Search for the cell housing the specified text and yield its [x, y] center coordinate. 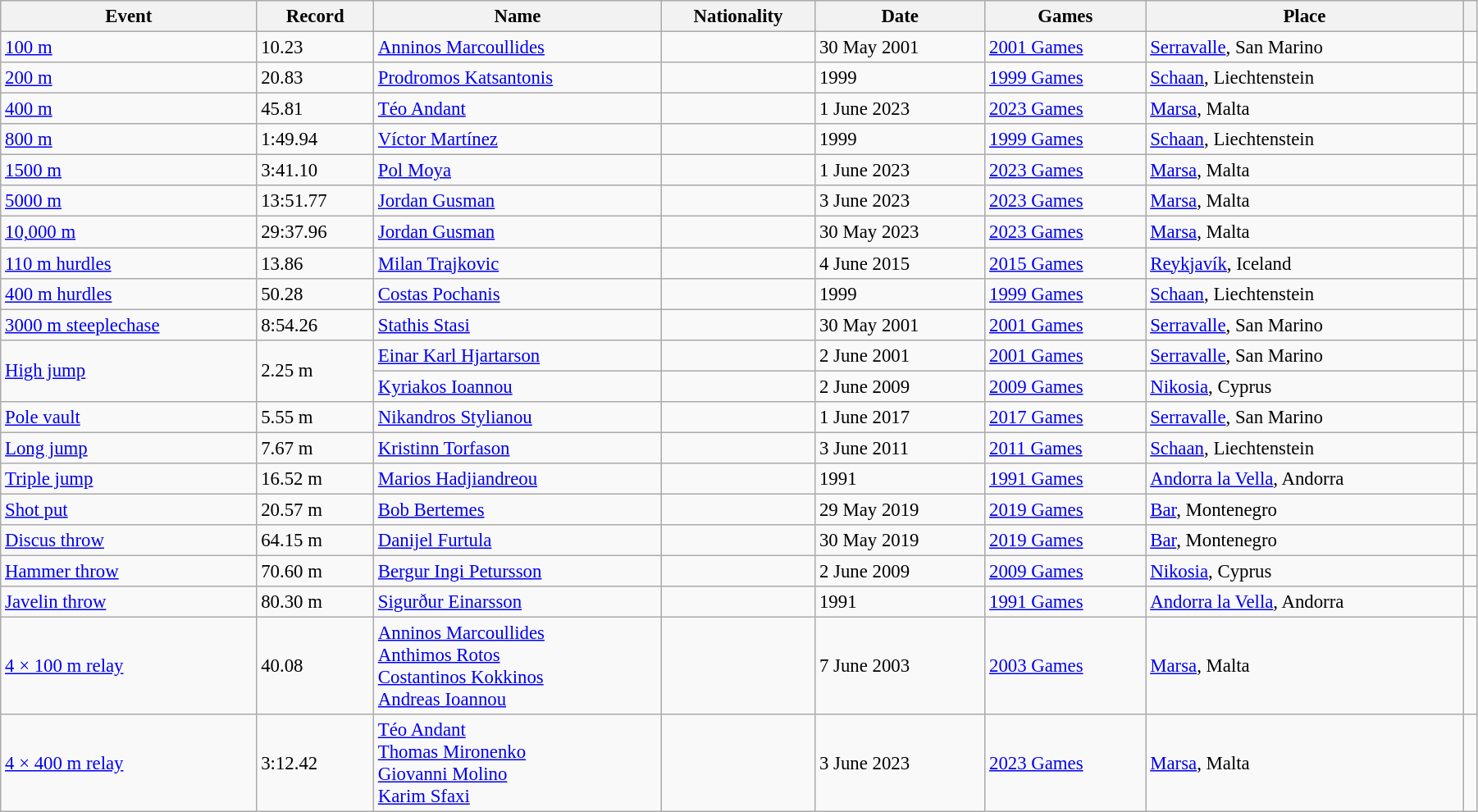
Pol Moya [518, 171]
29:37.96 [315, 232]
4 × 400 m relay [129, 763]
13:51.77 [315, 201]
2 June 2001 [901, 355]
10,000 m [129, 232]
3:41.10 [315, 171]
16.52 m [315, 479]
Event [129, 16]
13.86 [315, 263]
High jump [129, 371]
Reykjavík, Iceland [1304, 263]
10.23 [315, 48]
30 May 2019 [901, 541]
Place [1304, 16]
40.08 [315, 666]
Einar Karl Hjartarson [518, 355]
200 m [129, 78]
100 m [129, 48]
2015 Games [1065, 263]
80.30 m [315, 602]
Kyriakos Ioannou [518, 386]
Bob Bertemes [518, 509]
1500 m [129, 171]
5.55 m [315, 417]
20.83 [315, 78]
Bergur Ingi Petursson [518, 572]
Sigurður Einarsson [518, 602]
Costas Pochanis [518, 294]
7.67 m [315, 448]
30 May 2023 [901, 232]
Anninos MarcoullidesAnthimos RotosCostantinos KokkinosAndreas Ioannou [518, 666]
Pole vault [129, 417]
70.60 m [315, 572]
800 m [129, 139]
2003 Games [1065, 666]
Prodromos Katsantonis [518, 78]
Record [315, 16]
400 m [129, 109]
Nationality [738, 16]
Anninos Marcoullides [518, 48]
3 June 2011 [901, 448]
Téo AndantThomas MironenkoGiovanni MolinoKarim Sfaxi [518, 763]
Javelin throw [129, 602]
4 × 100 m relay [129, 666]
Date [901, 16]
Víctor Martínez [518, 139]
3:12.42 [315, 763]
3000 m steeplechase [129, 325]
Discus throw [129, 541]
5000 m [129, 201]
2017 Games [1065, 417]
Games [1065, 16]
45.81 [315, 109]
8:54.26 [315, 325]
Name [518, 16]
20.57 m [315, 509]
Danijel Furtula [518, 541]
64.15 m [315, 541]
Stathis Stasi [518, 325]
7 June 2003 [901, 666]
29 May 2019 [901, 509]
Kristinn Torfason [518, 448]
400 m hurdles [129, 294]
Long jump [129, 448]
Triple jump [129, 479]
2.25 m [315, 371]
Téo Andant [518, 109]
Milan Trajkovic [518, 263]
Marios Hadjiandreou [518, 479]
2011 Games [1065, 448]
Nikandros Stylianou [518, 417]
Shot put [129, 509]
1 June 2017 [901, 417]
110 m hurdles [129, 263]
50.28 [315, 294]
4 June 2015 [901, 263]
1:49.94 [315, 139]
Hammer throw [129, 572]
